Pinpoint the cell where the given text exists, returning its [x, y] midpoint coordinate. 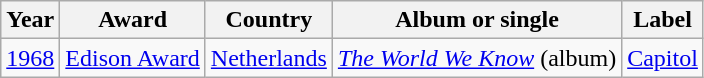
Edison Award [133, 58]
The World We Know (album) [476, 58]
Netherlands [268, 58]
Award [133, 20]
1968 [30, 58]
Year [30, 20]
Country [268, 20]
Album or single [476, 20]
Label [663, 20]
Capitol [663, 58]
